From the cell containing the given text, extract its center point as (x, y) coordinate. 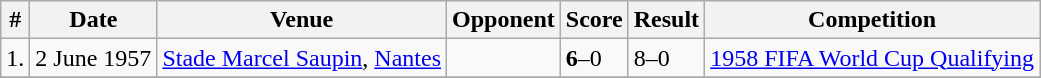
1958 FIFA World Cup Qualifying (872, 58)
# (16, 20)
Stade Marcel Saupin, Nantes (302, 58)
1. (16, 58)
8–0 (666, 58)
Date (94, 20)
6–0 (594, 58)
Opponent (504, 20)
Venue (302, 20)
Score (594, 20)
Competition (872, 20)
2 June 1957 (94, 58)
Result (666, 20)
